Pinpoint the cell where the given text exists, returning its (X, Y) midpoint coordinate. 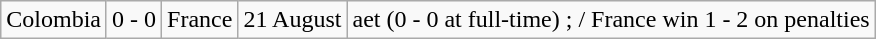
France (200, 20)
21 August (292, 20)
0 - 0 (134, 20)
Colombia (54, 20)
aet (0 - 0 at full-time) ; / France win 1 - 2 on penalties (611, 20)
